Return (X, Y) of the center of cell containing provided text 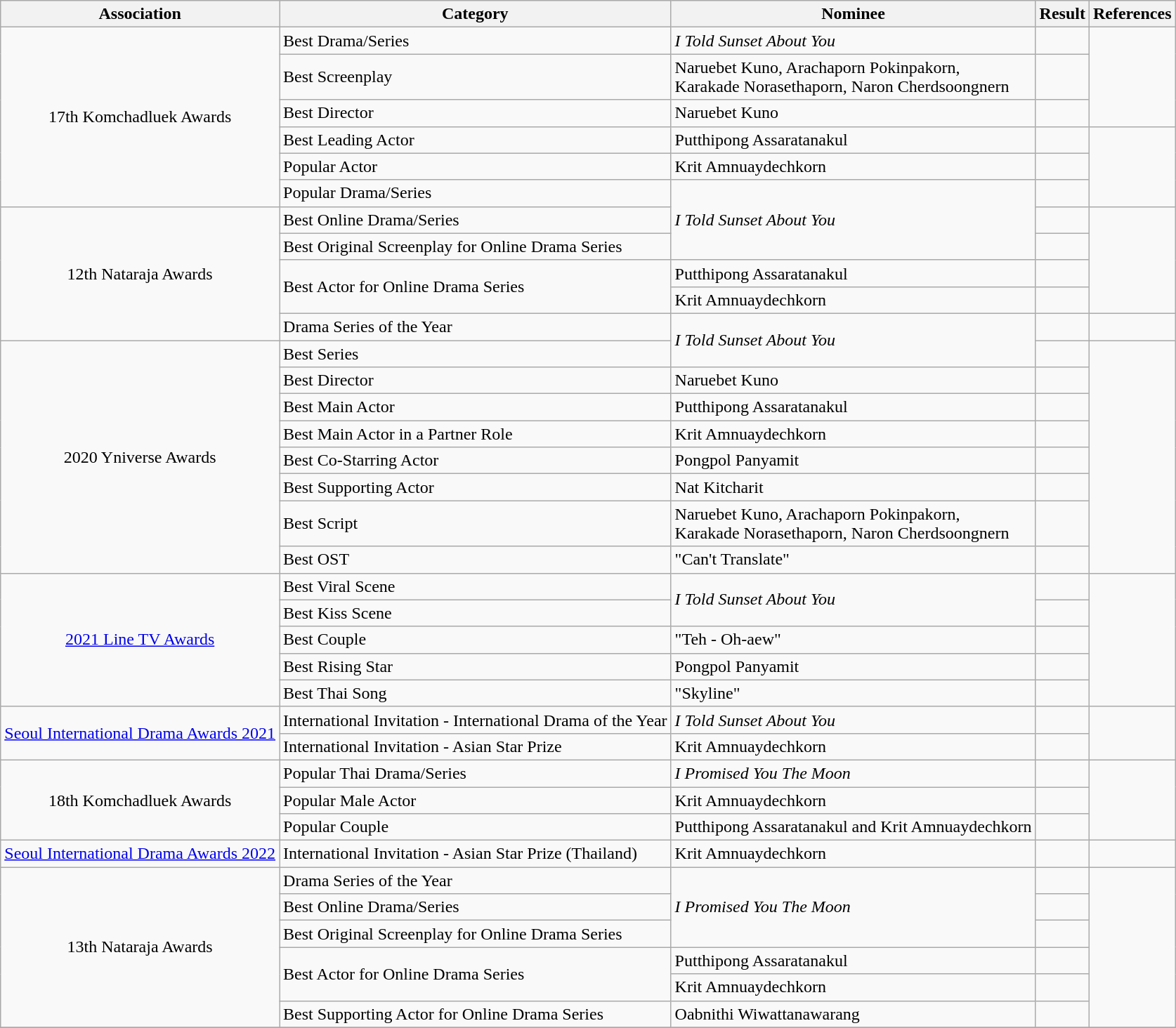
Popular Male Actor (476, 800)
Best Script (476, 524)
Nominee (853, 14)
Best OST (476, 560)
Best Screenplay (476, 77)
Oabnithi Wiwattanawarang (853, 1014)
Best Rising Star (476, 666)
Best Main Actor in a Partner Role (476, 434)
2020 Yniverse Awards (141, 456)
International Invitation - Asian Star Prize (Thailand) (476, 854)
13th Nataraja Awards (141, 947)
Best Kiss Scene (476, 613)
Popular Thai Drama/Series (476, 773)
Best Supporting Actor for Online Drama Series (476, 1014)
Best Viral Scene (476, 586)
Best Co-Starring Actor (476, 461)
Best Drama/Series (476, 41)
18th Komchadluek Awards (141, 800)
Popular Couple (476, 827)
"Can't Translate" (853, 560)
International Invitation - International Drama of the Year (476, 720)
References (1132, 14)
Result (1062, 14)
Best Thai Song (476, 693)
Association (141, 14)
Best Leading Actor (476, 140)
Seoul International Drama Awards 2022 (141, 854)
Best Couple (476, 640)
"Skyline" (853, 693)
Putthipong Assaratanakul and Krit Amnuaydechkorn (853, 827)
International Invitation - Asian Star Prize (476, 746)
Popular Actor (476, 166)
"Teh - Oh-aew" (853, 640)
Best Main Actor (476, 407)
12th Nataraja Awards (141, 273)
Category (476, 14)
Popular Drama/Series (476, 193)
17th Komchadluek Awards (141, 117)
Best Series (476, 353)
Nat Kitcharit (853, 487)
2021 Line TV Awards (141, 640)
Best Supporting Actor (476, 487)
Seoul International Drama Awards 2021 (141, 733)
